Determine the [X, Y] coordinate at the center of the cell enclosing the given text.  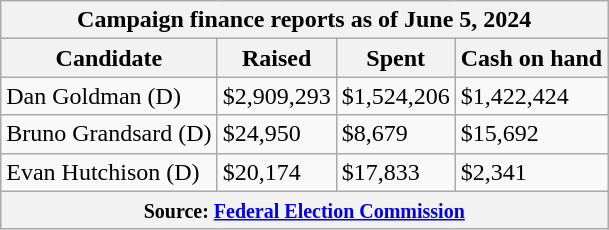
$1,422,424 [531, 96]
$2,341 [531, 172]
$15,692 [531, 134]
$8,679 [396, 134]
Raised [276, 58]
Cash on hand [531, 58]
Evan Hutchison (D) [109, 172]
$24,950 [276, 134]
$1,524,206 [396, 96]
$2,909,293 [276, 96]
Source: Federal Election Commission [304, 210]
Bruno Grandsard (D) [109, 134]
$20,174 [276, 172]
$17,833 [396, 172]
Dan Goldman (D) [109, 96]
Spent [396, 58]
Campaign finance reports as of June 5, 2024 [304, 20]
Candidate [109, 58]
